Output the [X, Y] coordinate of the center of the cell containing the given text.  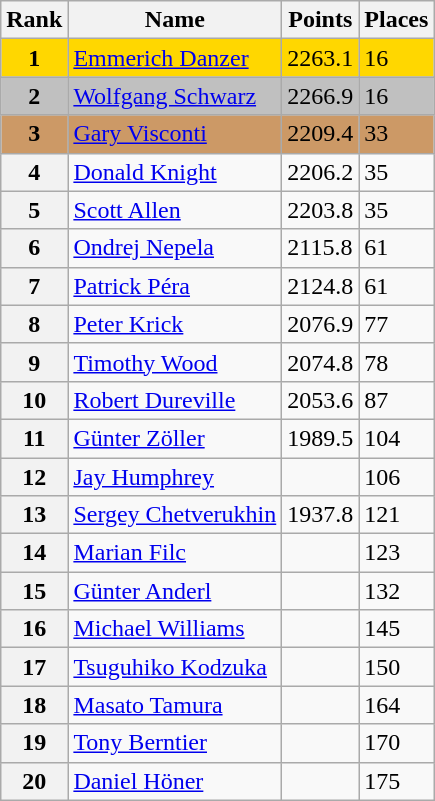
106 [396, 477]
121 [396, 515]
Masato Tamura [175, 705]
8 [34, 324]
19 [34, 743]
5 [34, 210]
14 [34, 553]
Ondrej Nepela [175, 248]
Sergey Chetverukhin [175, 515]
9 [34, 362]
Peter Krick [175, 324]
164 [396, 705]
Michael Williams [175, 629]
2266.9 [320, 96]
Marian Filc [175, 553]
1989.5 [320, 438]
78 [396, 362]
Robert Dureville [175, 400]
104 [396, 438]
Scott Allen [175, 210]
Patrick Péra [175, 286]
Tsuguhiko Kodzuka [175, 667]
Gary Visconti [175, 134]
7 [34, 286]
Donald Knight [175, 172]
Günter Zöller [175, 438]
1937.8 [320, 515]
150 [396, 667]
2074.8 [320, 362]
18 [34, 705]
2115.8 [320, 248]
Daniel Höner [175, 781]
123 [396, 553]
20 [34, 781]
2209.4 [320, 134]
Name [175, 20]
87 [396, 400]
Places [396, 20]
10 [34, 400]
Timothy Wood [175, 362]
Jay Humphrey [175, 477]
77 [396, 324]
17 [34, 667]
2263.1 [320, 58]
3 [34, 134]
175 [396, 781]
12 [34, 477]
1 [34, 58]
Günter Anderl [175, 591]
2206.2 [320, 172]
15 [34, 591]
2203.8 [320, 210]
2 [34, 96]
Wolfgang Schwarz [175, 96]
2124.8 [320, 286]
132 [396, 591]
4 [34, 172]
6 [34, 248]
33 [396, 134]
11 [34, 438]
Emmerich Danzer [175, 58]
13 [34, 515]
2076.9 [320, 324]
Tony Berntier [175, 743]
170 [396, 743]
Points [320, 20]
Rank [34, 20]
145 [396, 629]
2053.6 [320, 400]
